For the text-containing cell, return its midpoint in [x, y] coordinate format. 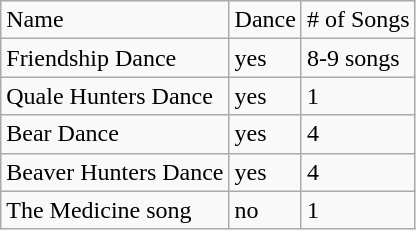
no [265, 210]
The Medicine song [115, 210]
8-9 songs [358, 58]
Bear Dance [115, 134]
Dance [265, 20]
Beaver Hunters Dance [115, 172]
# of Songs [358, 20]
Quale Hunters Dance [115, 96]
Friendship Dance [115, 58]
Name [115, 20]
